For the text-containing cell, return its midpoint in [X, Y] coordinate format. 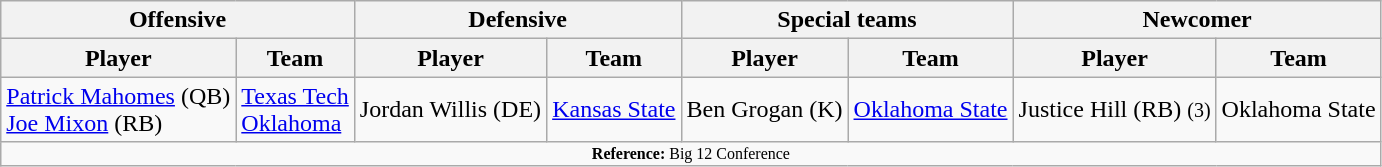
Texas TechOklahoma [296, 110]
Ben Grogan (K) [764, 110]
Patrick Mahomes (QB)Joe Mixon (RB) [118, 110]
Special teams [847, 20]
Jordan Willis (DE) [450, 110]
Kansas State [614, 110]
Newcomer [1197, 20]
Justice Hill (RB) (3) [1114, 110]
Offensive [178, 20]
Reference: Big 12 Conference [691, 154]
Defensive [518, 20]
